For the text-containing cell, return its midpoint in [x, y] coordinate format. 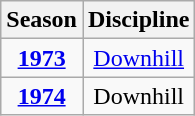
1974 [42, 96]
Season [42, 20]
1973 [42, 58]
Discipline [138, 20]
